Locate the cell with the specified text and output its [X, Y] center coordinate. 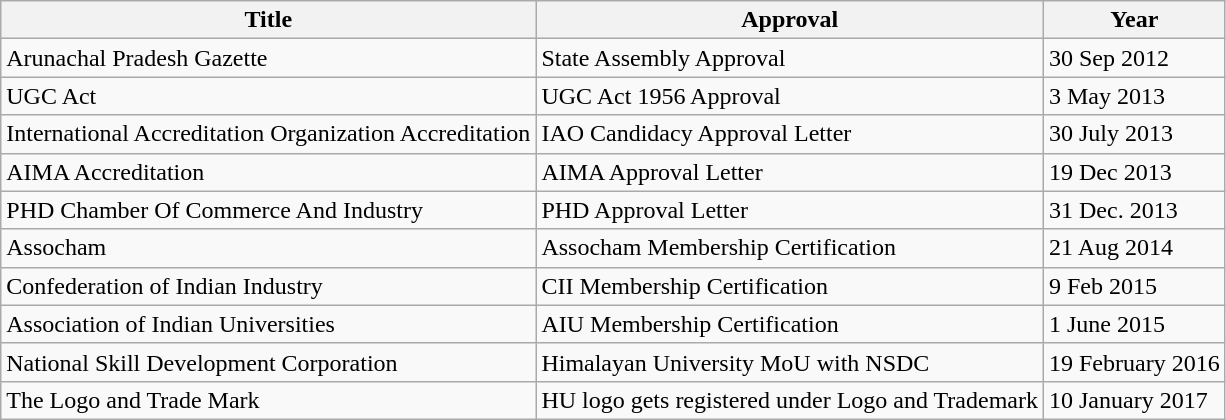
Assocham Membership Certification [790, 248]
19 February 2016 [1134, 362]
30 July 2013 [1134, 134]
31 Dec. 2013 [1134, 210]
21 Aug 2014 [1134, 248]
Arunachal Pradesh Gazette [268, 58]
Himalayan University MoU with NSDC [790, 362]
10 January 2017 [1134, 400]
IAO Candidacy Approval Letter [790, 134]
The Logo and Trade Mark [268, 400]
PHD Approval Letter [790, 210]
Year [1134, 20]
AIU Membership Certification [790, 324]
UGC Act 1956 Approval [790, 96]
9 Feb 2015 [1134, 286]
National Skill Development Corporation [268, 362]
HU logo gets registered under Logo and Trademark [790, 400]
Confederation of Indian Industry [268, 286]
19 Dec 2013 [1134, 172]
30 Sep 2012 [1134, 58]
AIMA Approval Letter [790, 172]
Association of Indian Universities [268, 324]
Title [268, 20]
State Assembly Approval [790, 58]
UGC Act [268, 96]
Approval [790, 20]
AIMA Accreditation [268, 172]
1 June 2015 [1134, 324]
3 May 2013 [1134, 96]
CII Membership Certification [790, 286]
Assocham [268, 248]
International Accreditation Organization Accreditation [268, 134]
PHD Chamber Of Commerce And Industry [268, 210]
